For the text-containing cell, return its midpoint in (X, Y) coordinate format. 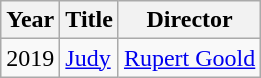
2019 (30, 58)
Rupert Goold (189, 58)
Director (189, 20)
Judy (90, 58)
Title (90, 20)
Year (30, 20)
